Search for the cell housing the specified text and yield its [X, Y] center coordinate. 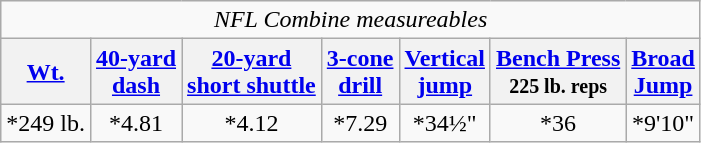
*34½" [444, 123]
NFL Combine measureables [351, 20]
40-yarddash [136, 72]
Wt. [46, 72]
*249 lb. [46, 123]
*36 [558, 123]
Bench Press225 lb. reps [558, 72]
3-conedrill [360, 72]
*9'10" [664, 123]
Verticaljump [444, 72]
*4.12 [252, 123]
20-yardshort shuttle [252, 72]
BroadJump [664, 72]
*7.29 [360, 123]
*4.81 [136, 123]
